Output the (x, y) coordinate of the center of the cell containing the given text.  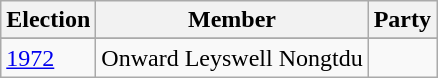
Onward Leyswell Nongtdu (232, 58)
Member (232, 20)
Election (48, 20)
Party (402, 20)
1972 (48, 58)
